Return (X, Y) of the center of cell containing provided text 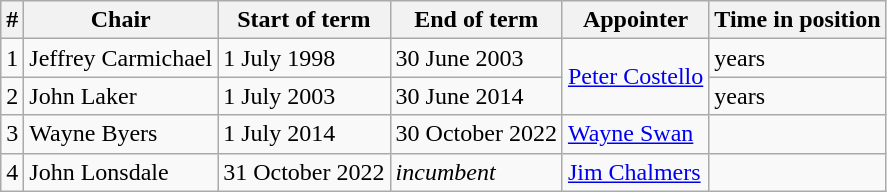
31 October 2022 (304, 172)
Jeffrey Carmichael (121, 58)
John Laker (121, 96)
Peter Costello (635, 77)
Wayne Swan (635, 134)
Appointer (635, 20)
Start of term (304, 20)
1 July 2014 (304, 134)
30 June 2003 (476, 58)
# (12, 20)
1 July 2003 (304, 96)
Jim Chalmers (635, 172)
3 (12, 134)
Chair (121, 20)
2 (12, 96)
Wayne Byers (121, 134)
incumbent (476, 172)
John Lonsdale (121, 172)
1 (12, 58)
30 June 2014 (476, 96)
End of term (476, 20)
30 October 2022 (476, 134)
Time in position (798, 20)
4 (12, 172)
1 July 1998 (304, 58)
